Search for the cell housing the specified text and yield its (X, Y) center coordinate. 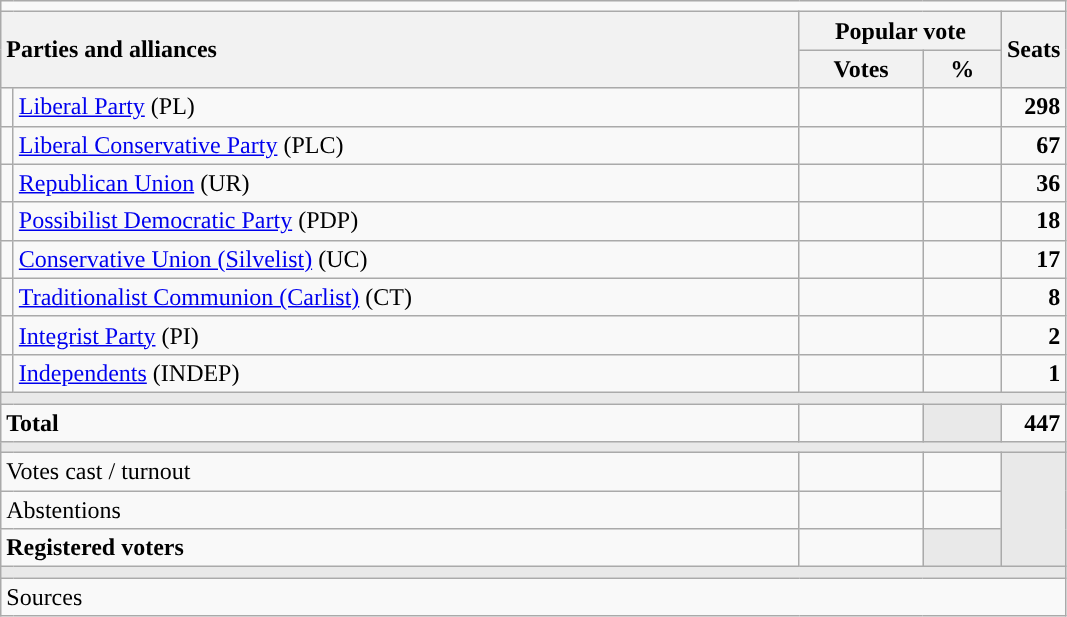
Republican Union (UR) (406, 183)
1 (1033, 373)
Popular vote (900, 31)
Traditionalist Communion (Carlist) (CT) (406, 297)
298 (1033, 107)
447 (1033, 423)
17 (1033, 259)
36 (1033, 183)
8 (1033, 297)
Integrist Party (PI) (406, 335)
Independents (INDEP) (406, 373)
Possibilist Democratic Party (PDP) (406, 221)
Registered voters (400, 548)
2 (1033, 335)
Votes cast / turnout (400, 472)
18 (1033, 221)
Parties and alliances (400, 50)
Votes (861, 69)
Liberal Party (PL) (406, 107)
Seats (1033, 50)
67 (1033, 145)
Total (400, 423)
% (962, 69)
Liberal Conservative Party (PLC) (406, 145)
Conservative Union (Silvelist) (UC) (406, 259)
Sources (534, 597)
Abstentions (400, 510)
